Determine the (x, y) coordinate at the center of the cell enclosing the given text.  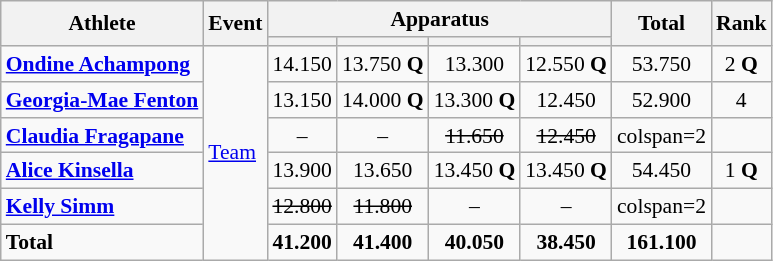
Event (235, 24)
14.000 Q (383, 100)
Claudia Fragapane (102, 136)
Ondine Achampong (102, 64)
13.750 Q (383, 64)
2 Q (742, 64)
14.150 (302, 64)
Apparatus (440, 19)
38.450 (566, 243)
Rank (742, 24)
1 Q (742, 171)
4 (742, 100)
54.450 (662, 171)
40.050 (475, 243)
13.150 (302, 100)
11.800 (383, 207)
13.300 (475, 64)
41.400 (383, 243)
41.200 (302, 243)
12.550 Q (566, 64)
13.300 Q (475, 100)
53.750 (662, 64)
Georgia-Mae Fenton (102, 100)
Team (235, 153)
11.650 (475, 136)
52.900 (662, 100)
Kelly Simm (102, 207)
Alice Kinsella (102, 171)
161.100 (662, 243)
Athlete (102, 24)
13.900 (302, 171)
12.800 (302, 207)
13.650 (383, 171)
